Provide the (x, y) coordinate of the cell's center where the given text is located.  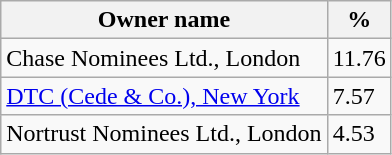
Owner name (164, 20)
DTC (Cede & Co.), New York (164, 96)
Nortrust Nominees Ltd., London (164, 134)
Chase Nominees Ltd., London (164, 58)
7.57 (359, 96)
11.76 (359, 58)
4.53 (359, 134)
% (359, 20)
